Detect which cell encompasses the target text, then output its [X, Y] center coordinate. 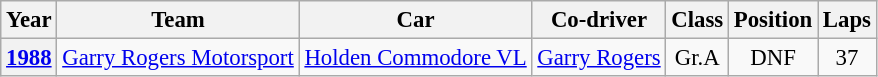
1988 [29, 58]
Holden Commodore VL [416, 58]
Laps [848, 20]
Co-driver [599, 20]
Gr.A [698, 58]
Car [416, 20]
DNF [772, 58]
Garry Rogers Motorsport [178, 58]
Team [178, 20]
Year [29, 20]
Garry Rogers [599, 58]
37 [848, 58]
Class [698, 20]
Position [772, 20]
